Identify which cell holds the provided text, then report its [x, y] central coordinate. 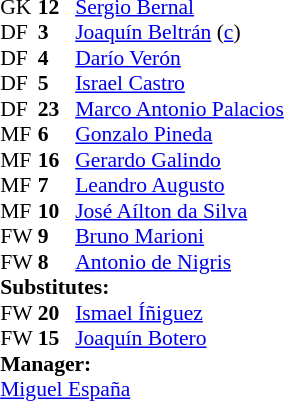
Manager: [142, 364]
Leandro Augusto [180, 185]
Darío Verón [180, 58]
3 [57, 33]
8 [57, 262]
10 [57, 211]
Substitutes: [142, 287]
9 [57, 237]
20 [57, 313]
Antonio de Nigris [180, 262]
16 [57, 160]
Gonzalo Pineda [180, 135]
5 [57, 83]
Joaquín Beltrán (c) [180, 33]
15 [57, 339]
Israel Castro [180, 83]
7 [57, 185]
Ismael Íñiguez [180, 313]
José Aílton da Silva [180, 211]
Gerardo Galindo [180, 160]
Bruno Marioni [180, 237]
4 [57, 58]
23 [57, 109]
6 [57, 135]
Joaquín Botero [180, 339]
Marco Antonio Palacios [180, 109]
